Scan for the cell matching the given text and deliver its (X, Y) coordinate at center. 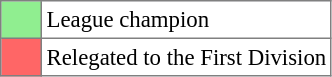
Relegated to the First Division (186, 57)
League champion (186, 20)
